Find where the given text appears and provide that cell's center as [x, y] coordinate. 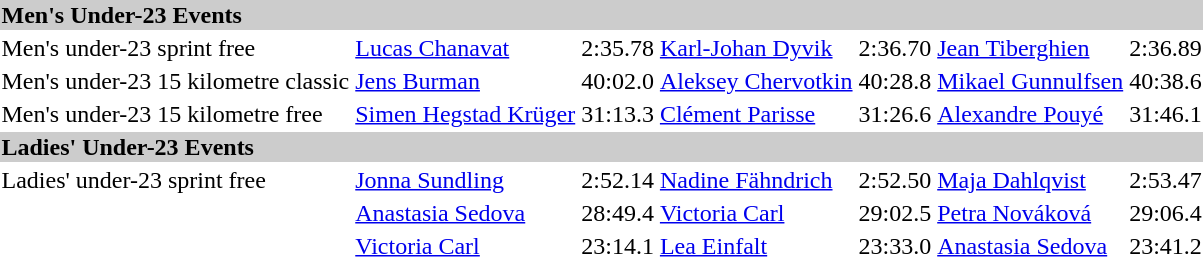
Jean Tiberghien [1030, 48]
Men's under-23 15 kilometre free [176, 114]
40:02.0 [618, 81]
Ladies' under-23 sprint free [176, 180]
Clément Parisse [756, 114]
40:28.8 [895, 81]
Aleksey Chervotkin [756, 81]
Jens Burman [466, 81]
2:52.14 [618, 180]
2:52.50 [895, 180]
29:02.5 [895, 213]
Petra Nováková [1030, 213]
Anastasia Sedova [466, 213]
Jonna Sundling [466, 180]
Alexandre Pouyé [1030, 114]
28:49.4 [618, 213]
Victoria Carl [756, 213]
2:36.70 [895, 48]
Nadine Fähndrich [756, 180]
Karl-Johan Dyvik [756, 48]
Ladies' Under-23 Events [602, 147]
Men's Under-23 Events [602, 15]
Simen Hegstad Krüger [466, 114]
Mikael Gunnulfsen [1030, 81]
31:26.6 [895, 114]
31:13.3 [618, 114]
2:35.78 [618, 48]
Men's under-23 15 kilometre classic [176, 81]
Men's under-23 sprint free [176, 48]
Lucas Chanavat [466, 48]
Maja Dahlqvist [1030, 180]
